For the text-containing cell, return its midpoint in (x, y) coordinate format. 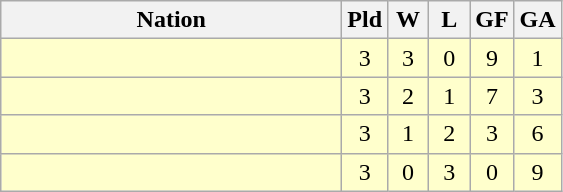
Nation (172, 20)
Pld (365, 20)
7 (492, 96)
6 (538, 134)
W (408, 20)
GA (538, 20)
GF (492, 20)
L (450, 20)
